Detect which cell encompasses the target text, then output its (x, y) center coordinate. 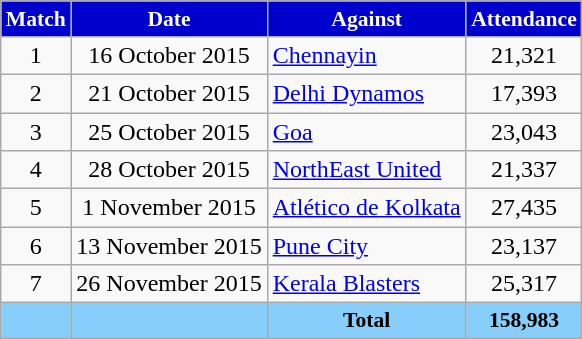
7 (36, 284)
26 November 2015 (169, 284)
Attendance (524, 19)
13 November 2015 (169, 246)
21,321 (524, 55)
5 (36, 208)
NorthEast United (366, 170)
28 October 2015 (169, 170)
Goa (366, 131)
4 (36, 170)
Pune City (366, 246)
Kerala Blasters (366, 284)
158,983 (524, 321)
23,137 (524, 246)
21 October 2015 (169, 93)
17,393 (524, 93)
6 (36, 246)
2 (36, 93)
Chennayin (366, 55)
Against (366, 19)
Date (169, 19)
1 November 2015 (169, 208)
1 (36, 55)
Atlético de Kolkata (366, 208)
25,317 (524, 284)
Match (36, 19)
27,435 (524, 208)
3 (36, 131)
Delhi Dynamos (366, 93)
16 October 2015 (169, 55)
25 October 2015 (169, 131)
21,337 (524, 170)
23,043 (524, 131)
Total (366, 321)
